Extract the (x, y) coordinate from the center of the cell holding the provided text.  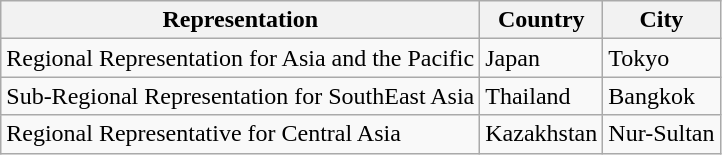
Regional Representative for Central Asia (240, 134)
Japan (542, 58)
Sub-Regional Representation for SouthEast Asia (240, 96)
Bangkok (662, 96)
Country (542, 20)
Thailand (542, 96)
Nur-Sultan (662, 134)
Regional Representation for Asia and the Pacific (240, 58)
Tokyo (662, 58)
Representation (240, 20)
City (662, 20)
Kazakhstan (542, 134)
